Capture the cell that displays the provided text and extract its [x, y] central coordinate. 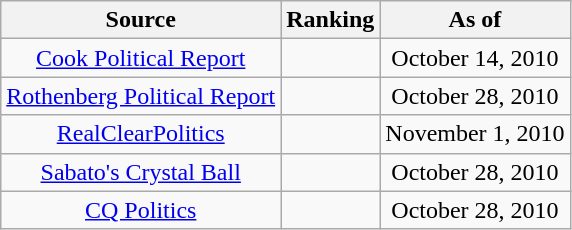
October 14, 2010 [475, 58]
Rothenberg Political Report [141, 96]
RealClearPolitics [141, 134]
As of [475, 20]
CQ Politics [141, 210]
Source [141, 20]
Sabato's Crystal Ball [141, 172]
Cook Political Report [141, 58]
November 1, 2010 [475, 134]
Ranking [330, 20]
